From the cell containing the given text, extract its center point as [X, Y] coordinate. 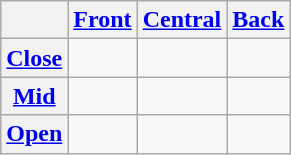
Mid [34, 96]
Close [34, 58]
Back [258, 20]
Open [34, 134]
Central [182, 20]
Front [102, 20]
